From the cell containing the given text, extract its center point as (X, Y) coordinate. 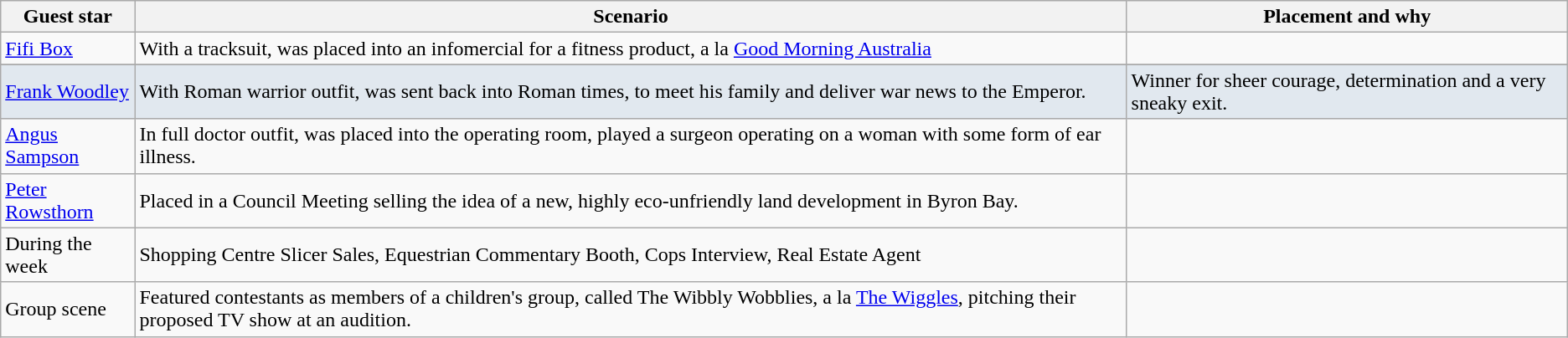
Winner for sheer courage, determination and a very sneaky exit. (1347, 92)
Frank Woodley (68, 92)
Angus Sampson (68, 146)
With a tracksuit, was placed into an infomercial for a fitness product, a la Good Morning Australia (631, 49)
Fifi Box (68, 49)
Group scene (68, 310)
Featured contestants as members of a children's group, called The Wibbly Wobblies, a la The Wiggles, pitching their proposed TV show at an audition. (631, 310)
Peter Rowsthorn (68, 201)
Placed in a Council Meeting selling the idea of a new, highly eco-unfriendly land development in Byron Bay. (631, 201)
Placement and why (1347, 17)
With Roman warrior outfit, was sent back into Roman times, to meet his family and deliver war news to the Emperor. (631, 92)
In full doctor outfit, was placed into the operating room, played a surgeon operating on a woman with some form of ear illness. (631, 146)
During the week (68, 254)
Shopping Centre Slicer Sales, Equestrian Commentary Booth, Cops Interview, Real Estate Agent (631, 254)
Scenario (631, 17)
Guest star (68, 17)
